Locate the cell with the specified text and output its (x, y) center coordinate. 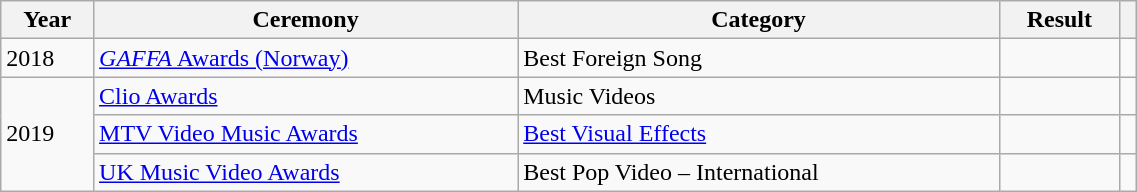
Category (759, 20)
Clio Awards (306, 96)
Best Pop Video – International (759, 172)
Ceremony (306, 20)
Best Foreign Song (759, 58)
2019 (48, 134)
GAFFA Awards (Norway) (306, 58)
MTV Video Music Awards (306, 134)
Best Visual Effects (759, 134)
Result (1059, 20)
Year (48, 20)
Music Videos (759, 96)
UK Music Video Awards (306, 172)
2018 (48, 58)
